Provide the (X, Y) coordinate of the cell's center where the given text is located.  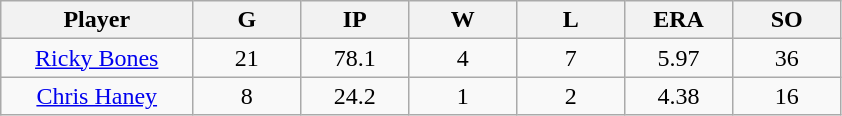
SO (787, 20)
16 (787, 96)
Chris Haney (97, 96)
21 (247, 58)
8 (247, 96)
4.38 (679, 96)
5.97 (679, 58)
36 (787, 58)
24.2 (355, 96)
7 (571, 58)
ERA (679, 20)
2 (571, 96)
Player (97, 20)
G (247, 20)
W (463, 20)
4 (463, 58)
78.1 (355, 58)
L (571, 20)
1 (463, 96)
IP (355, 20)
Ricky Bones (97, 58)
